For the text-containing cell, return its midpoint in (x, y) coordinate format. 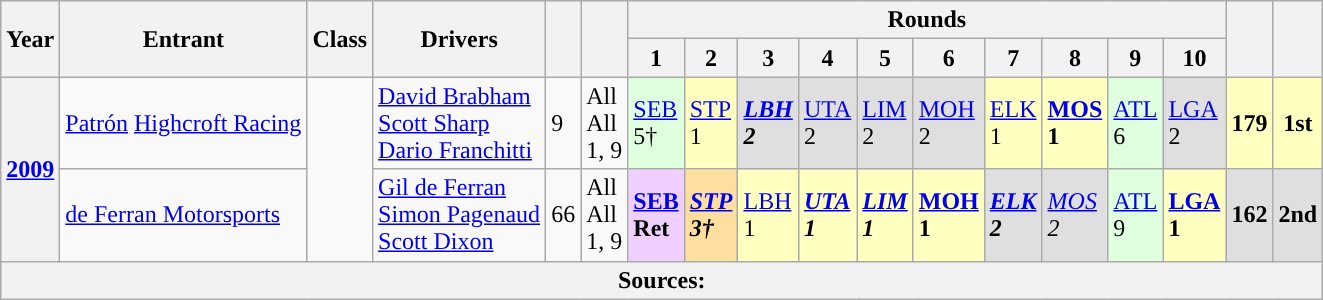
1 (656, 58)
STP1 (711, 123)
10 (1194, 58)
ATL6 (1136, 123)
ELK1 (1013, 123)
LIM1 (885, 215)
David Brabham Scott Sharp Dario Franchitti (460, 123)
UTA1 (827, 215)
LBH2 (768, 123)
3 (768, 58)
SEBRet (656, 215)
MOH2 (948, 123)
4 (827, 58)
2 (711, 58)
UTA2 (827, 123)
LIM2 (885, 123)
Drivers (460, 39)
LGA2 (1194, 123)
7 (1013, 58)
Entrant (184, 39)
LBH1 (768, 215)
ELK2 (1013, 215)
Gil de Ferran Simon Pagenaud Scott Dixon (460, 215)
LGA1 (1194, 215)
MOH1 (948, 215)
STP3† (711, 215)
66 (564, 215)
Rounds (927, 20)
6 (948, 58)
MOS2 (1075, 215)
2nd (1298, 215)
ATL9 (1136, 215)
Patrón Highcroft Racing (184, 123)
Year (30, 39)
8 (1075, 58)
MOS1 (1075, 123)
Class (340, 39)
179 (1250, 123)
de Ferran Motorsports (184, 215)
2009 (30, 169)
Sources: (662, 280)
SEB5† (656, 123)
162 (1250, 215)
5 (885, 58)
1st (1298, 123)
